Determine the [x, y] coordinate at the center of the cell enclosing the given text.  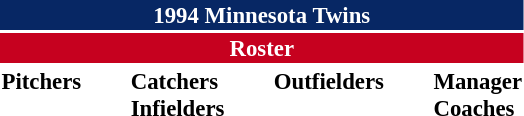
1994 Minnesota Twins [262, 15]
Roster [262, 48]
